Identify which cell holds the provided text, then report its (X, Y) central coordinate. 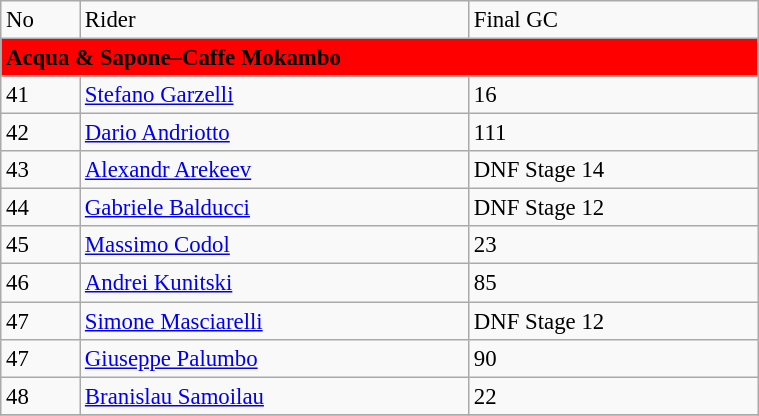
44 (40, 208)
DNF Stage 14 (614, 170)
43 (40, 170)
45 (40, 245)
No (40, 20)
Acqua & Sapone–Caffe Mokambo (380, 58)
Dario Andriotto (274, 133)
90 (614, 358)
Gabriele Balducci (274, 208)
16 (614, 95)
46 (40, 283)
41 (40, 95)
Alexandr Arekeev (274, 170)
Rider (274, 20)
Stefano Garzelli (274, 95)
Final GC (614, 20)
111 (614, 133)
Simone Masciarelli (274, 321)
23 (614, 245)
42 (40, 133)
22 (614, 396)
Giuseppe Palumbo (274, 358)
Andrei Kunitski (274, 283)
Massimo Codol (274, 245)
85 (614, 283)
Branislau Samoilau (274, 396)
48 (40, 396)
